For the text-containing cell, return its midpoint in (x, y) coordinate format. 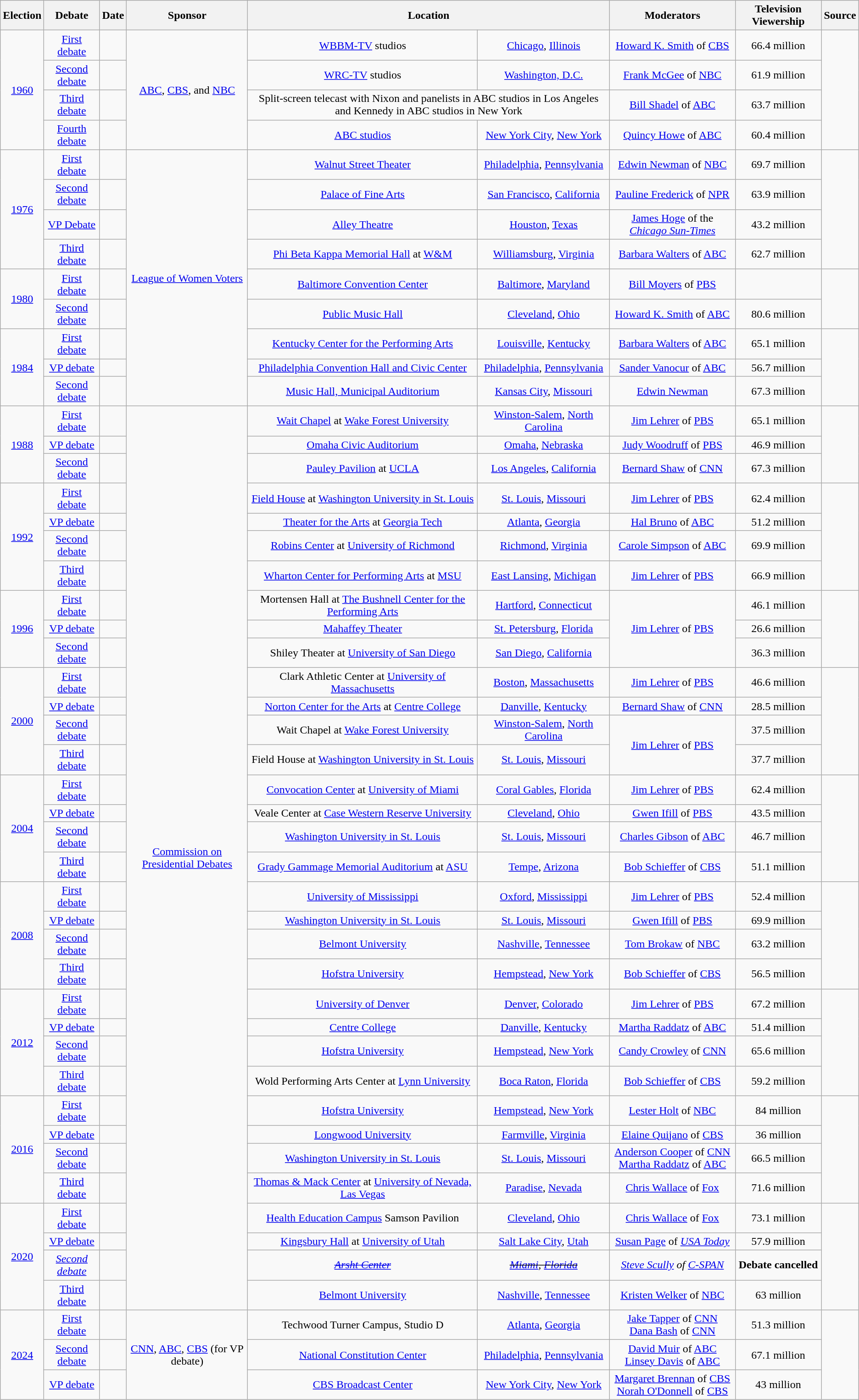
43.2 million (778, 224)
Richmond, Virginia (544, 545)
69.7 million (778, 164)
Moderators (673, 16)
60.4 million (778, 135)
2016 (22, 1149)
Tom Brokaw of NBC (673, 944)
56.5 million (778, 974)
43 million (778, 1384)
Bill Moyers of PBS (673, 284)
Bill Shadel of ABC (673, 105)
80.6 million (778, 314)
Baltimore Convention Center (363, 284)
Kristen Welker of NBC (673, 1295)
Edwin Newman (673, 391)
East Lansing, Michigan (544, 576)
Miami, Florida (544, 1265)
CNN, ABC, CBS (for VP debate) (187, 1355)
Wharton Center for Performing Arts at MSU (363, 576)
46.6 million (778, 682)
Paradise, Nevada (544, 1188)
71.6 million (778, 1188)
Kansas City, Missouri (544, 391)
WRC-TV studios (363, 75)
Kentucky Center for the Performing Arts (363, 343)
Lester Holt of NBC (673, 1111)
Hal Bruno of ABC (673, 522)
Carole Simpson of ABC (673, 545)
Edwin Newman of NBC (673, 164)
Public Music Hall (363, 314)
52.4 million (778, 897)
Source (840, 16)
Commission on Presidential Debates (187, 858)
Martha Raddatz of ABC (673, 1027)
University of Mississippi (363, 897)
63.2 million (778, 944)
St. Petersburg, Florida (544, 629)
Charles Gibson of ABC (673, 837)
Date (113, 16)
59.2 million (778, 1081)
Clark Athletic Center at University of Massachusetts (363, 682)
Sander Vanocur of ABC (673, 368)
Election (22, 16)
National Constitution Center (363, 1355)
Judy Woodruff of PBS (673, 445)
Salt Lake City, Utah (544, 1242)
73.1 million (778, 1217)
James Hoge of the Chicago Sun-Times (673, 224)
Frank McGee of NBC (673, 75)
66.4 million (778, 45)
51.2 million (778, 522)
VP Debate (72, 224)
Debate cancelled (778, 1265)
36.3 million (778, 653)
Music Hall, Municipal Auditorium (363, 391)
Health Education Campus Samson Pavilion (363, 1217)
Grady Gammage Memorial Auditorium at ASU (363, 867)
37.7 million (778, 759)
Houston, Texas (544, 224)
Coral Gables, Florida (544, 790)
Susan Page of USA Today (673, 1242)
San Francisco, California (544, 195)
Phi Beta Kappa Memorial Hall at W&M (363, 254)
Steve Scully of C-SPAN (673, 1265)
1976 (22, 209)
Quincy Howe of ABC (673, 135)
Omaha Civic Auditorium (363, 445)
Sponsor (187, 16)
1960 (22, 90)
Oxford, Mississippi (544, 897)
Alley Theatre (363, 224)
Television Viewership (778, 16)
David Muir of ABCLinsey Davis of ABC (673, 1355)
Fourth debate (72, 135)
2008 (22, 935)
Mahaffey Theater (363, 629)
Jake Tapper of CNNDana Bash of CNN (673, 1325)
Philadelphia Convention Hall and Civic Center (363, 368)
56.7 million (778, 368)
46.9 million (778, 445)
Centre College (363, 1027)
46.7 million (778, 837)
1992 (22, 537)
Margaret Brennan of CBSNorah O'Donnell of CBS (673, 1384)
Thomas & Mack Center at University of Nevada, Las Vegas (363, 1188)
Los Angeles, California (544, 468)
Palace of Fine Arts (363, 195)
WBBM-TV studios (363, 45)
Mortensen Hall at The Bushnell Center for the Performing Arts (363, 605)
League of Women Voters (187, 278)
Theater for the Arts at Georgia Tech (363, 522)
Techwood Turner Campus, Studio D (363, 1325)
Tempe, Arizona (544, 867)
Pauley Pavilion at UCLA (363, 468)
ABC studios (363, 135)
36 million (778, 1134)
1988 (22, 445)
57.9 million (778, 1242)
43.5 million (778, 813)
2024 (22, 1355)
62.7 million (778, 254)
2000 (22, 721)
1984 (22, 367)
Longwood University (363, 1134)
Debate (72, 16)
63 million (778, 1295)
51.4 million (778, 1027)
Boca Raton, Florida (544, 1081)
Wold Performing Arts Center at Lynn University (363, 1081)
65.6 million (778, 1051)
61.9 million (778, 75)
Farmville, Virginia (544, 1134)
Denver, Colorado (544, 1003)
San Diego, California (544, 653)
84 million (778, 1111)
66.9 million (778, 576)
Chicago, Illinois (544, 45)
Louisville, Kentucky (544, 343)
Veale Center at Case Western Reserve University (363, 813)
26.6 million (778, 629)
2020 (22, 1256)
63.9 million (778, 195)
Elaine Quijano of CBS (673, 1134)
2012 (22, 1042)
Boston, Massachusetts (544, 682)
51.1 million (778, 867)
Howard K. Smith of CBS (673, 45)
67.2 million (778, 1003)
Robins Center at University of Richmond (363, 545)
Anderson Cooper of CNNMartha Raddatz of ABC (673, 1158)
Split-screen telecast with Nixon and panelists in ABC studios in Los Angeles and Kennedy in ABC studios in New York (429, 105)
Howard K. Smith of ABC (673, 314)
Pauline Frederick of NPR (673, 195)
Arsht Center (363, 1265)
University of Denver (363, 1003)
ABC, CBS, and NBC (187, 90)
Location (429, 16)
Convocation Center at University of Miami (363, 790)
Candy Crowley of CNN (673, 1051)
66.5 million (778, 1158)
1980 (22, 299)
Walnut Street Theater (363, 164)
Omaha, Nebraska (544, 445)
51.3 million (778, 1325)
67.1 million (778, 1355)
Williamsburg, Virginia (544, 254)
28.5 million (778, 706)
63.7 million (778, 105)
Washington, D.C. (544, 75)
1996 (22, 629)
Kingsbury Hall at University of Utah (363, 1242)
CBS Broadcast Center (363, 1384)
Norton Center for the Arts at Centre College (363, 706)
2004 (22, 828)
37.5 million (778, 730)
Shiley Theater at University of San Diego (363, 653)
Hartford, Connecticut (544, 605)
Baltimore, Maryland (544, 284)
46.1 million (778, 605)
